Locate the cell with the specified text and output its (X, Y) center coordinate. 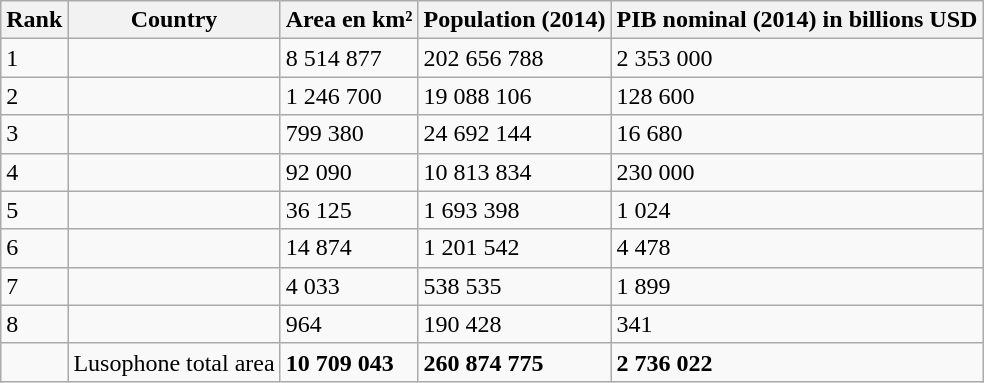
Population (2014) (514, 20)
1 246 700 (349, 96)
4 478 (797, 248)
10 813 834 (514, 172)
36 125 (349, 210)
92 090 (349, 172)
230 000 (797, 172)
8 514 877 (349, 58)
Rank (34, 20)
964 (349, 324)
202 656 788 (514, 58)
PIB nominal (2014) in billions USD (797, 20)
19 088 106 (514, 96)
341 (797, 324)
2 (34, 96)
14 874 (349, 248)
4 (34, 172)
Area en km² (349, 20)
1 899 (797, 286)
2 353 000 (797, 58)
538 535 (514, 286)
8 (34, 324)
4 033 (349, 286)
260 874 775 (514, 362)
5 (34, 210)
16 680 (797, 134)
7 (34, 286)
128 600 (797, 96)
24 692 144 (514, 134)
3 (34, 134)
10 709 043 (349, 362)
190 428 (514, 324)
Lusophone total area (174, 362)
799 380 (349, 134)
1 (34, 58)
6 (34, 248)
1 693 398 (514, 210)
Country (174, 20)
1 201 542 (514, 248)
2 736 022 (797, 362)
1 024 (797, 210)
